Return the (X, Y) coordinate for the center point of the cell that contains the specified text.  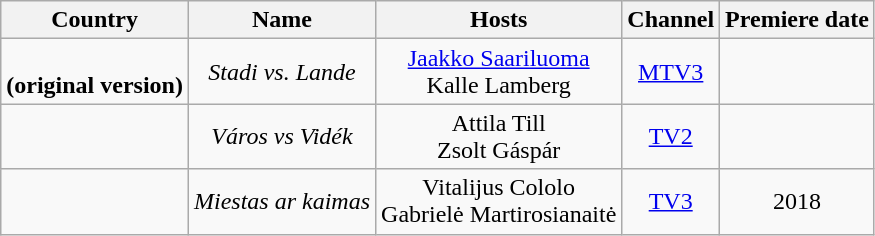
2018 (798, 202)
Vitalijus CololoGabrielė Martirosianaitė (499, 202)
Attila TillZsolt Gáspár (499, 136)
Város vs Vidék (282, 136)
Name (282, 20)
(original version) (95, 72)
TV3 (671, 202)
MTV3 (671, 72)
Stadi vs. Lande (282, 72)
Premiere date (798, 20)
Channel (671, 20)
TV2 (671, 136)
Jaakko SaariluomaKalle Lamberg (499, 72)
Miestas ar kaimas (282, 202)
Country (95, 20)
Hosts (499, 20)
